Find where the given text appears and provide that cell's center as [X, Y] coordinate. 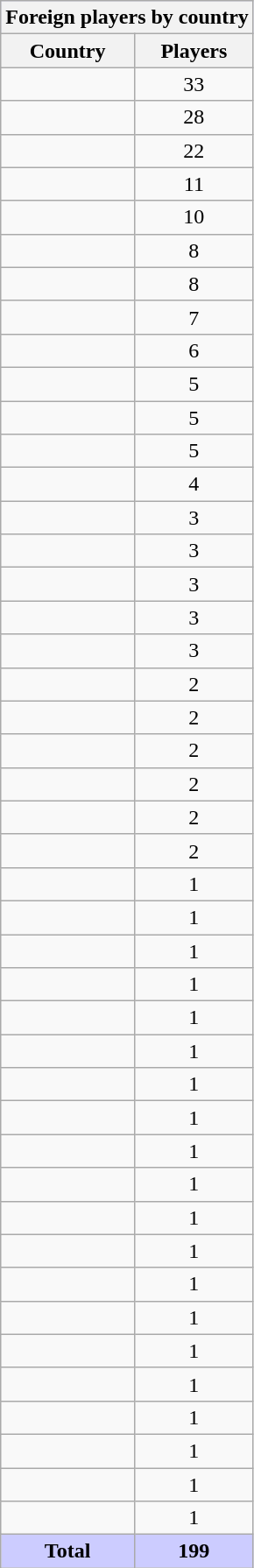
Players [194, 51]
28 [194, 117]
Foreign players by country [128, 18]
33 [194, 84]
Country [68, 51]
22 [194, 151]
11 [194, 184]
7 [194, 317]
4 [194, 484]
199 [194, 1551]
6 [194, 350]
10 [194, 217]
Total [68, 1551]
